For the text-containing cell, return its midpoint in (x, y) coordinate format. 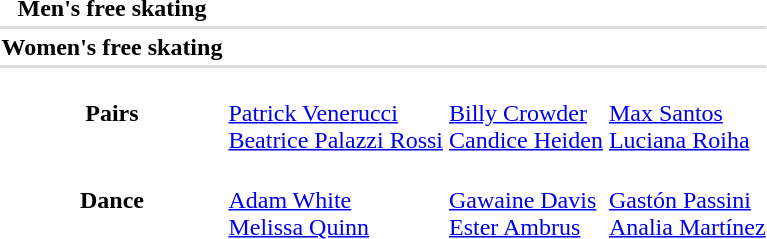
Women's free skating (112, 47)
Max SantosLuciana Roiha (687, 113)
Pairs (112, 113)
Billy CrowderCandice Heiden (526, 113)
Patrick VenerucciBeatrice Palazzi Rossi (336, 113)
